Pinpoint the cell where the given text exists, returning its (X, Y) midpoint coordinate. 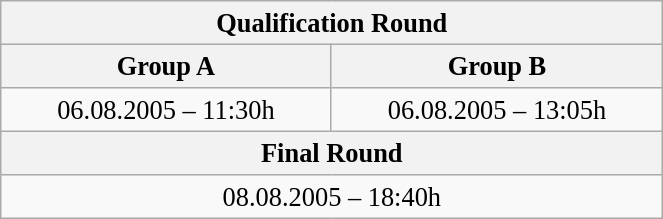
Group B (497, 66)
06.08.2005 – 11:30h (166, 109)
Group A (166, 66)
Qualification Round (332, 22)
08.08.2005 – 18:40h (332, 197)
Final Round (332, 153)
06.08.2005 – 13:05h (497, 109)
